Scan for the cell matching the given text and deliver its (X, Y) coordinate at center. 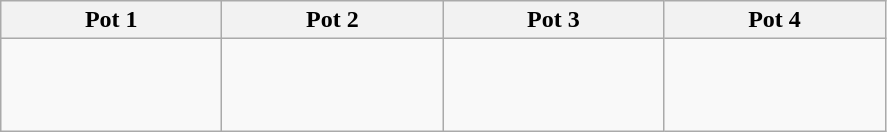
Pot 2 (332, 20)
Pot 1 (112, 20)
Pot 3 (554, 20)
Pot 4 (774, 20)
